Detect which cell encompasses the target text, then output its (x, y) center coordinate. 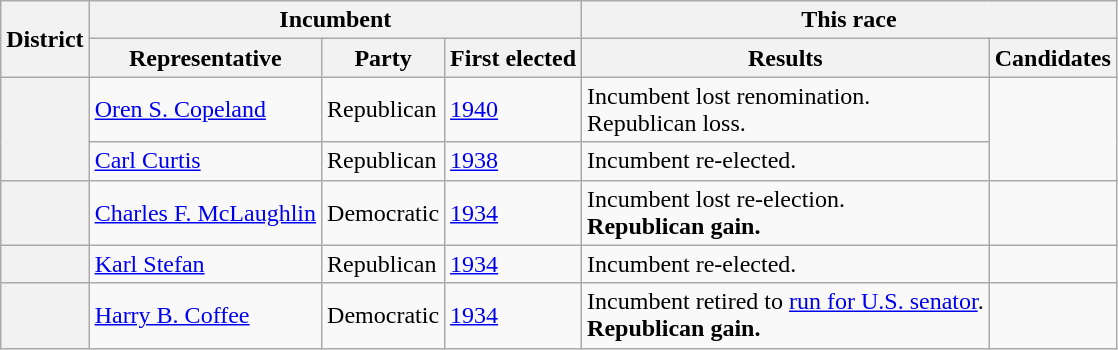
1938 (514, 161)
Incumbent lost re-election.Republican gain. (786, 212)
1940 (514, 110)
Representative (205, 58)
Incumbent (335, 20)
Incumbent retired to run for U.S. senator.Republican gain. (786, 316)
Incumbent lost renomination.Republican loss. (786, 110)
Oren S. Copeland (205, 110)
Harry B. Coffee (205, 316)
This race (850, 20)
Party (384, 58)
First elected (514, 58)
Carl Curtis (205, 161)
Results (786, 58)
Candidates (1052, 58)
Karl Stefan (205, 264)
District (45, 39)
Charles F. McLaughlin (205, 212)
